Output the [x, y] coordinate of the center of the cell containing the given text.  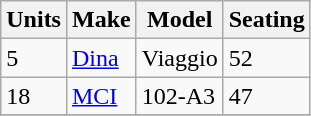
Units [34, 20]
Dina [101, 58]
5 [34, 58]
Make [101, 20]
Viaggio [180, 58]
Model [180, 20]
MCI [101, 96]
18 [34, 96]
47 [266, 96]
Seating [266, 20]
52 [266, 58]
102-A3 [180, 96]
